Identify which cell holds the provided text, then report its [x, y] central coordinate. 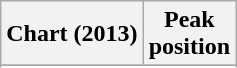
Peakposition [189, 34]
Chart (2013) [72, 34]
